Output the [X, Y] coordinate of the center of the cell containing the given text.  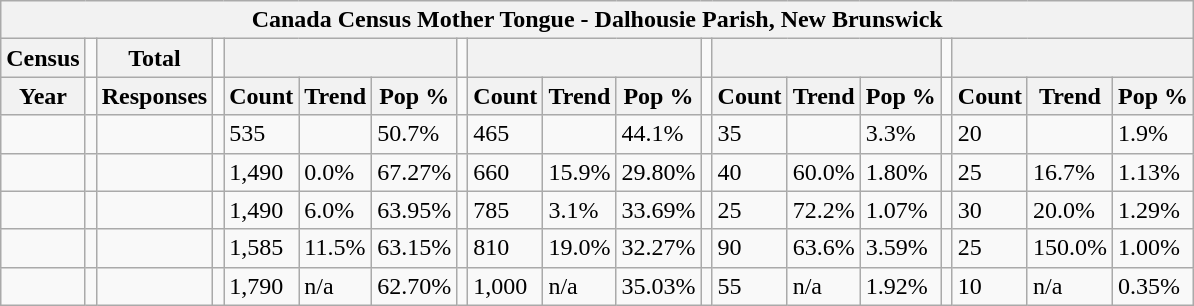
Census [43, 58]
1.92% [900, 286]
63.15% [414, 248]
535 [262, 134]
1.13% [1152, 172]
0.0% [336, 172]
40 [750, 172]
1,000 [506, 286]
16.7% [1070, 172]
63.6% [824, 248]
63.95% [414, 210]
50.7% [414, 134]
60.0% [824, 172]
72.2% [824, 210]
1.29% [1152, 210]
29.80% [658, 172]
1.9% [1152, 134]
44.1% [658, 134]
32.27% [658, 248]
465 [506, 134]
1,790 [262, 286]
55 [750, 286]
3.1% [580, 210]
1.00% [1152, 248]
660 [506, 172]
19.0% [580, 248]
0.35% [1152, 286]
Total [154, 58]
1,585 [262, 248]
3.59% [900, 248]
35.03% [658, 286]
1.07% [900, 210]
33.69% [658, 210]
20.0% [1070, 210]
10 [990, 286]
11.5% [336, 248]
3.3% [900, 134]
90 [750, 248]
20 [990, 134]
67.27% [414, 172]
62.70% [414, 286]
1.80% [900, 172]
6.0% [336, 210]
35 [750, 134]
810 [506, 248]
Canada Census Mother Tongue - Dalhousie Parish, New Brunswick [598, 20]
150.0% [1070, 248]
Responses [154, 96]
15.9% [580, 172]
Year [43, 96]
785 [506, 210]
30 [990, 210]
